For the text-containing cell, return its midpoint in [x, y] coordinate format. 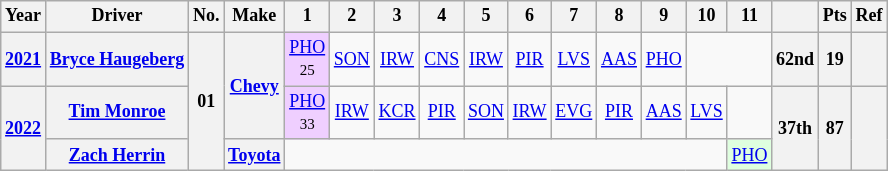
Chevy [254, 86]
PHO33 [308, 113]
Make [254, 16]
2021 [24, 59]
Ref [869, 16]
6 [530, 16]
Pts [834, 16]
37th [796, 128]
EVG [574, 113]
8 [620, 16]
1 [308, 16]
62nd [796, 59]
7 [574, 16]
5 [486, 16]
9 [664, 16]
01 [206, 102]
3 [397, 16]
Bryce Haugeberg [116, 59]
Toyota [254, 154]
CNS [442, 59]
87 [834, 128]
No. [206, 16]
Year [24, 16]
2 [352, 16]
KCR [397, 113]
11 [750, 16]
Driver [116, 16]
Zach Herrin [116, 154]
4 [442, 16]
19 [834, 59]
PHO25 [308, 59]
2022 [24, 128]
10 [706, 16]
Tim Monroe [116, 113]
